Scan for the cell matching the given text and deliver its [X, Y] coordinate at center. 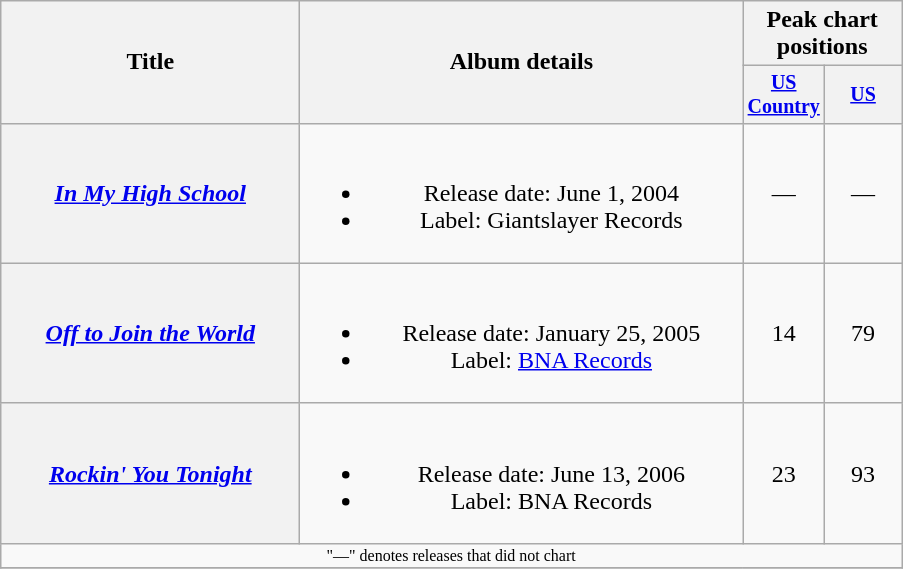
US [864, 94]
Peak chartpositions [822, 34]
93 [864, 473]
Album details [522, 62]
79 [864, 333]
Rockin' You Tonight [150, 473]
Release date: June 13, 2006Label: BNA Records [522, 473]
Release date: June 1, 2004Label: Giantslayer Records [522, 193]
23 [784, 473]
Release date: January 25, 2005Label: BNA Records [522, 333]
Off to Join the World [150, 333]
US Country [784, 94]
In My High School [150, 193]
"—" denotes releases that did not chart [452, 555]
Title [150, 62]
14 [784, 333]
